Detect which cell encompasses the target text, then output its (x, y) center coordinate. 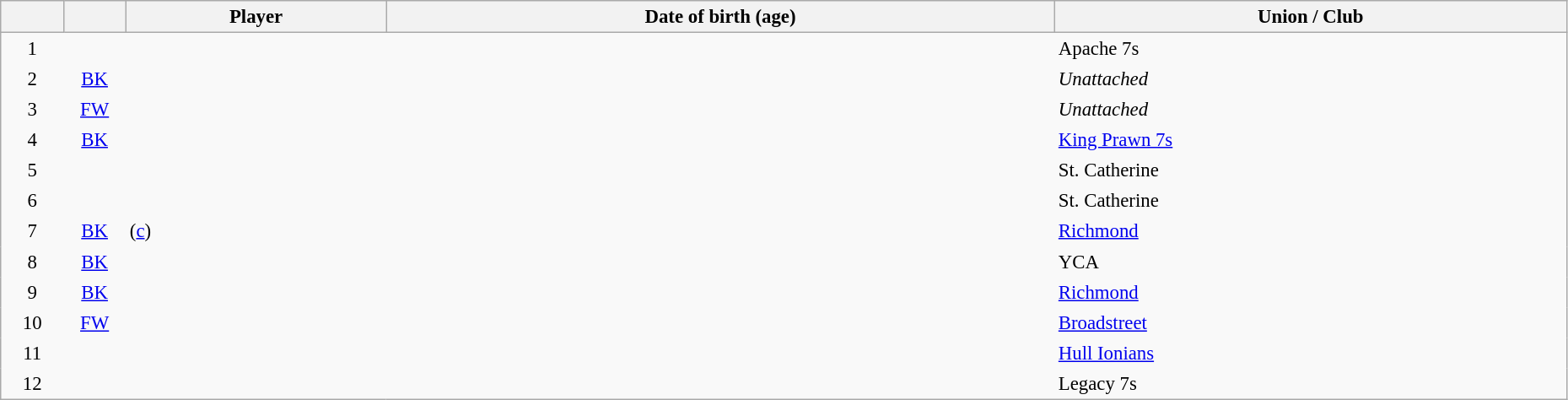
5 (32, 170)
11 (32, 353)
3 (32, 109)
YCA (1311, 262)
6 (32, 201)
8 (32, 262)
Legacy 7s (1311, 383)
1 (32, 49)
2 (32, 78)
4 (32, 140)
Hull Ionians (1311, 353)
Apache 7s (1311, 49)
7 (32, 231)
Player (256, 17)
Date of birth (age) (720, 17)
9 (32, 292)
Union / Club (1311, 17)
10 (32, 322)
(c) (256, 231)
Broadstreet (1311, 322)
12 (32, 383)
King Prawn 7s (1311, 140)
